Detect which cell encompasses the target text, then output its [x, y] center coordinate. 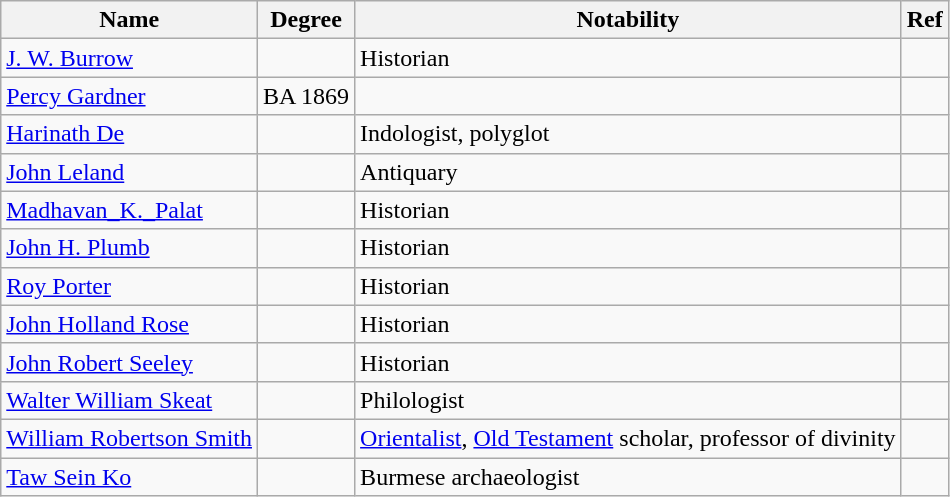
Madhavan_K._Palat [130, 210]
Burmese archaeologist [628, 477]
Walter William Skeat [130, 400]
Degree [306, 20]
Antiquary [628, 172]
Notability [628, 20]
William Robertson Smith [130, 438]
J. W. Burrow [130, 58]
John Leland [130, 172]
Ref [924, 20]
Roy Porter [130, 286]
John H. Plumb [130, 248]
Percy Gardner [130, 96]
Philologist [628, 400]
Name [130, 20]
Taw Sein Ko [130, 477]
John Holland Rose [130, 324]
BA 1869 [306, 96]
Orientalist, Old Testament scholar, professor of divinity [628, 438]
Harinath De [130, 134]
John Robert Seeley [130, 362]
Indologist, polyglot [628, 134]
